Scan for the cell matching the given text and deliver its (X, Y) coordinate at center. 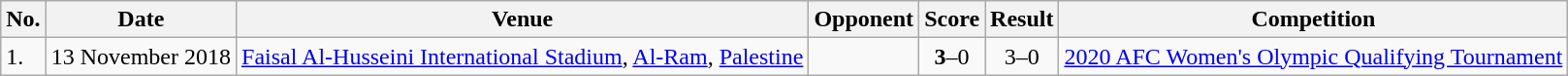
No. (23, 19)
Score (952, 19)
13 November 2018 (141, 57)
Opponent (864, 19)
2020 AFC Women's Olympic Qualifying Tournament (1313, 57)
1. (23, 57)
Faisal Al-Husseini International Stadium, Al-Ram, Palestine (523, 57)
Competition (1313, 19)
Venue (523, 19)
Result (1022, 19)
Date (141, 19)
